Find where the given text appears and provide that cell's center as [x, y] coordinate. 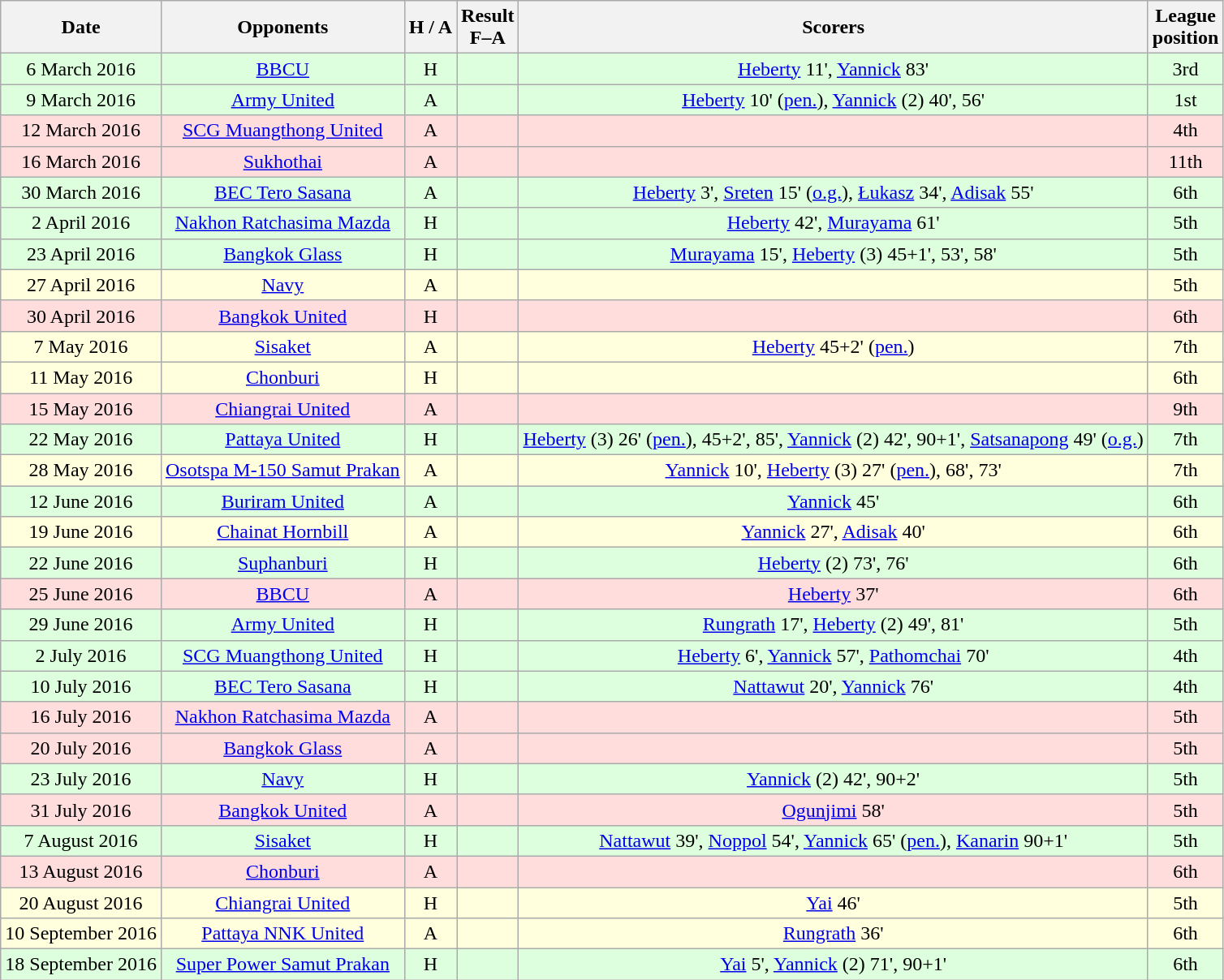
Osotspa M-150 Samut Prakan [282, 471]
Yannick (2) 42', 90+2' [833, 779]
11 May 2016 [81, 377]
Pattaya NNK United [282, 934]
20 August 2016 [81, 903]
Nattawut 20', Yannick 76' [833, 686]
1st [1185, 100]
ResultF–A [488, 28]
Date [81, 28]
30 April 2016 [81, 316]
Heberty (2) 73', 76' [833, 563]
Yannick 45' [833, 501]
20 July 2016 [81, 748]
7 August 2016 [81, 840]
Yannick 27', Adisak 40' [833, 532]
9th [1185, 408]
15 May 2016 [81, 408]
Pattaya United [282, 440]
Rungrath 36' [833, 934]
28 May 2016 [81, 471]
25 June 2016 [81, 594]
Heberty 10' (pen.), Yannick (2) 40', 56' [833, 100]
12 June 2016 [81, 501]
Yai 46' [833, 903]
27 April 2016 [81, 285]
22 May 2016 [81, 440]
Heberty 6', Yannick 57', Pathomchai 70' [833, 655]
Heberty 37' [833, 594]
16 July 2016 [81, 717]
2 July 2016 [81, 655]
Rungrath 17', Heberty (2) 49', 81' [833, 625]
Yai 5', Yannick (2) 71', 90+1' [833, 965]
Scorers [833, 28]
H / A [430, 28]
13 August 2016 [81, 871]
Super Power Samut Prakan [282, 965]
Yannick 10', Heberty (3) 27' (pen.), 68', 73' [833, 471]
Chainat Hornbill [282, 532]
6 March 2016 [81, 69]
16 March 2016 [81, 161]
10 September 2016 [81, 934]
Opponents [282, 28]
Heberty 45+2' (pen.) [833, 346]
11th [1185, 161]
31 July 2016 [81, 810]
Nattawut 39', Noppol 54', Yannick 65' (pen.), Kanarin 90+1' [833, 840]
Heberty (3) 26' (pen.), 45+2', 85', Yannick (2) 42', 90+1', Satsanapong 49' (o.g.) [833, 440]
Sukhothai [282, 161]
18 September 2016 [81, 965]
22 June 2016 [81, 563]
Heberty 11', Yannick 83' [833, 69]
Leagueposition [1185, 28]
2 April 2016 [81, 223]
Buriram United [282, 501]
10 July 2016 [81, 686]
29 June 2016 [81, 625]
23 April 2016 [81, 254]
7 May 2016 [81, 346]
30 March 2016 [81, 192]
Murayama 15', Heberty (3) 45+1', 53', 58' [833, 254]
Heberty 42', Murayama 61' [833, 223]
12 March 2016 [81, 131]
9 March 2016 [81, 100]
23 July 2016 [81, 779]
Heberty 3', Sreten 15' (o.g.), Łukasz 34', Adisak 55' [833, 192]
3rd [1185, 69]
19 June 2016 [81, 532]
Ogunjimi 58' [833, 810]
Suphanburi [282, 563]
